Output the (X, Y) coordinate of the center of the cell containing the given text.  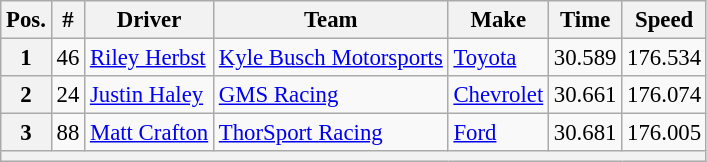
46 (68, 58)
30.589 (586, 58)
Pos. (26, 20)
Chevrolet (498, 95)
Matt Crafton (150, 133)
Riley Herbst (150, 58)
1 (26, 58)
GMS Racing (330, 95)
3 (26, 133)
Ford (498, 133)
ThorSport Racing (330, 133)
176.074 (664, 95)
Justin Haley (150, 95)
Driver (150, 20)
Make (498, 20)
Time (586, 20)
88 (68, 133)
Team (330, 20)
24 (68, 95)
# (68, 20)
30.681 (586, 133)
176.534 (664, 58)
2 (26, 95)
30.661 (586, 95)
Kyle Busch Motorsports (330, 58)
Speed (664, 20)
Toyota (498, 58)
176.005 (664, 133)
